Return (x, y) of the center of cell containing provided text 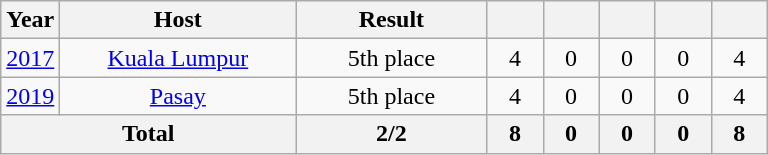
2017 (30, 58)
Kuala Lumpur (178, 58)
Total (148, 134)
Year (30, 20)
2/2 (392, 134)
Pasay (178, 96)
Host (178, 20)
2019 (30, 96)
Result (392, 20)
